Return [x, y] of the center of cell containing provided text 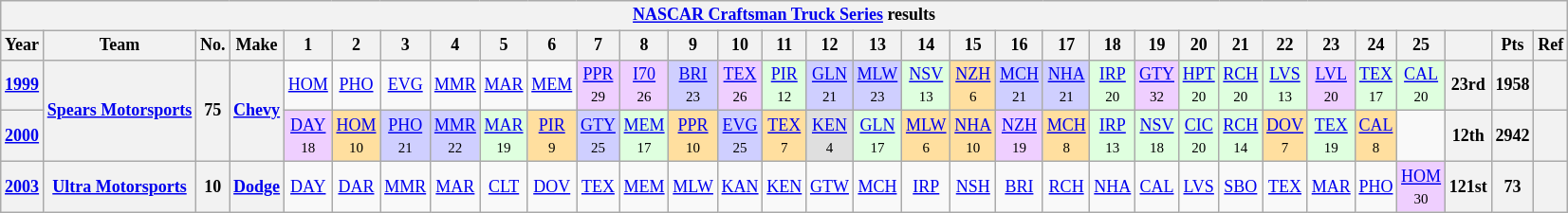
16 [1020, 45]
PPR29 [599, 85]
13 [876, 45]
NZH6 [973, 85]
No. [212, 45]
MAR19 [504, 136]
5 [504, 45]
TEX26 [740, 85]
NASCAR Craftsman Truck Series results [784, 15]
LVS13 [1285, 85]
IRP20 [1113, 85]
EVG25 [740, 136]
2003 [23, 186]
GLN21 [830, 85]
121st [1468, 186]
Pts [1512, 45]
CAL8 [1375, 136]
I7026 [644, 85]
15 [973, 45]
PHO21 [406, 136]
IRP13 [1113, 136]
CLT [504, 186]
Dodge [257, 186]
22 [1285, 45]
KAN [740, 186]
7 [599, 45]
4 [455, 45]
21 [1241, 45]
1 [307, 45]
6 [552, 45]
LVS [1199, 186]
DAR [357, 186]
DAY [307, 186]
3 [406, 45]
RCH14 [1241, 136]
DOV [552, 186]
NHA10 [973, 136]
NSV13 [926, 85]
14 [926, 45]
PIR12 [784, 85]
19 [1157, 45]
8 [644, 45]
NHA21 [1066, 85]
HOM30 [1421, 186]
KEN4 [830, 136]
MCH8 [1066, 136]
Make [257, 45]
17 [1066, 45]
MMR22 [455, 136]
EVG [406, 85]
Spears Motorsports [120, 110]
23rd [1468, 85]
11 [784, 45]
PPR10 [692, 136]
12th [1468, 136]
23 [1331, 45]
2942 [1512, 136]
CAL [1157, 186]
Year [23, 45]
TEX19 [1331, 136]
CAL20 [1421, 85]
IRP [926, 186]
GTY32 [1157, 85]
HPT20 [1199, 85]
RCH20 [1241, 85]
TEX7 [784, 136]
TEX17 [1375, 85]
BRI [1020, 186]
DOV7 [1285, 136]
CIC20 [1199, 136]
2 [357, 45]
12 [830, 45]
9 [692, 45]
24 [1375, 45]
DAY18 [307, 136]
SBO [1241, 186]
18 [1113, 45]
MLW6 [926, 136]
NHA [1113, 186]
MEM17 [644, 136]
LVL20 [1331, 85]
HOM [307, 85]
Chevy [257, 110]
HOM10 [357, 136]
1999 [23, 85]
RCH [1066, 186]
BRI23 [692, 85]
25 [1421, 45]
Team [120, 45]
MLW23 [876, 85]
NZH19 [1020, 136]
PIR9 [552, 136]
2000 [23, 136]
1958 [1512, 85]
MCH21 [1020, 85]
GLN17 [876, 136]
GTW [830, 186]
MCH [876, 186]
Ref [1551, 45]
KEN [784, 186]
GTY25 [599, 136]
75 [212, 110]
20 [1199, 45]
NSH [973, 186]
MLW [692, 186]
Ultra Motorsports [120, 186]
73 [1512, 186]
NSV18 [1157, 136]
